Return the [X, Y] coordinate for the center point of the cell that contains the specified text.  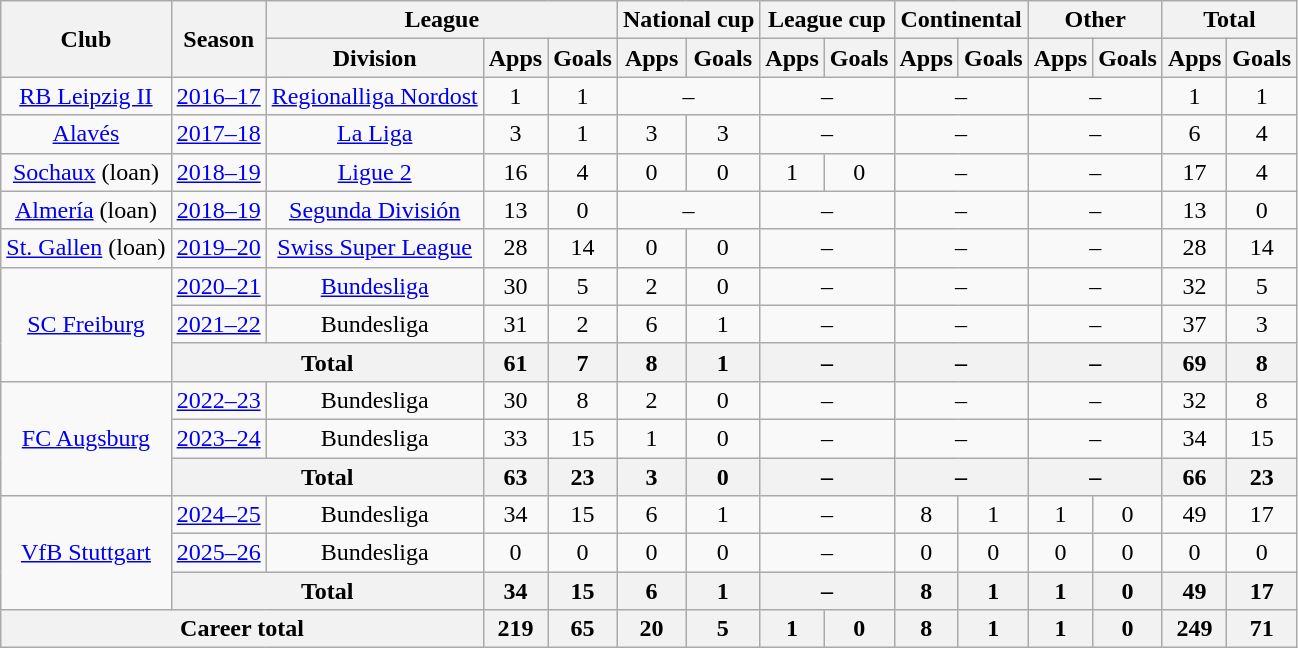
37 [1194, 324]
SC Freiburg [86, 324]
League cup [827, 20]
Almería (loan) [86, 210]
33 [515, 438]
Continental [961, 20]
Other [1095, 20]
League [442, 20]
FC Augsburg [86, 438]
69 [1194, 362]
Sochaux (loan) [86, 172]
RB Leipzig II [86, 96]
Season [218, 39]
Division [374, 58]
2021–22 [218, 324]
Swiss Super League [374, 248]
2024–25 [218, 515]
2022–23 [218, 400]
66 [1194, 477]
61 [515, 362]
249 [1194, 629]
Regionalliga Nordost [374, 96]
2025–26 [218, 553]
VfB Stuttgart [86, 553]
7 [583, 362]
16 [515, 172]
2019–20 [218, 248]
La Liga [374, 134]
St. Gallen (loan) [86, 248]
2023–24 [218, 438]
Career total [242, 629]
31 [515, 324]
63 [515, 477]
20 [651, 629]
2016–17 [218, 96]
65 [583, 629]
2020–21 [218, 286]
219 [515, 629]
Alavés [86, 134]
National cup [688, 20]
Club [86, 39]
Ligue 2 [374, 172]
2017–18 [218, 134]
71 [1262, 629]
Segunda División [374, 210]
